Find where the given text appears and provide that cell's center as [x, y] coordinate. 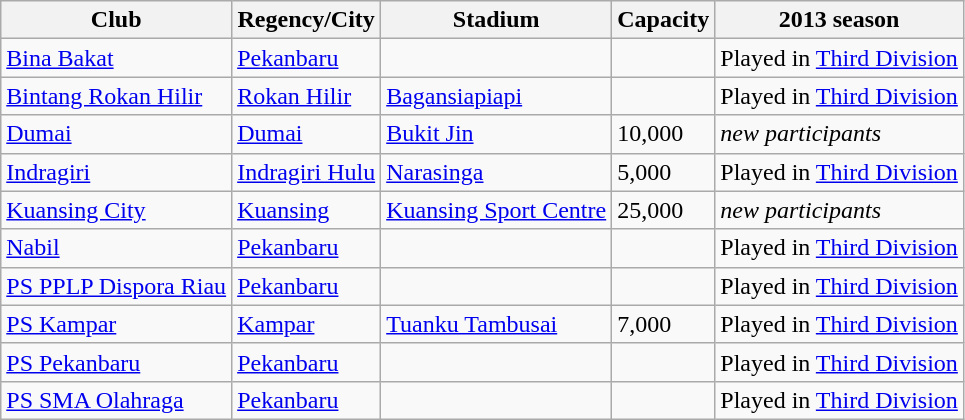
Kampar [306, 324]
Stadium [496, 20]
Bina Bakat [116, 58]
Kuansing City [116, 210]
25,000 [664, 210]
Bagansiapiapi [496, 96]
Narasinga [496, 172]
PS SMA Olahraga [116, 400]
Indragiri Hulu [306, 172]
Rokan Hilir [306, 96]
7,000 [664, 324]
Bintang Rokan Hilir [116, 96]
Kuansing [306, 210]
10,000 [664, 134]
Nabil [116, 248]
Kuansing Sport Centre [496, 210]
2013 season [840, 20]
PS Kampar [116, 324]
Indragiri [116, 172]
Club [116, 20]
PS Pekanbaru [116, 362]
Bukit Jin [496, 134]
PS PPLP Dispora Riau [116, 286]
Tuanku Tambusai [496, 324]
Regency/City [306, 20]
5,000 [664, 172]
Capacity [664, 20]
